Determine the [x, y] coordinate at the center of the cell enclosing the given text.  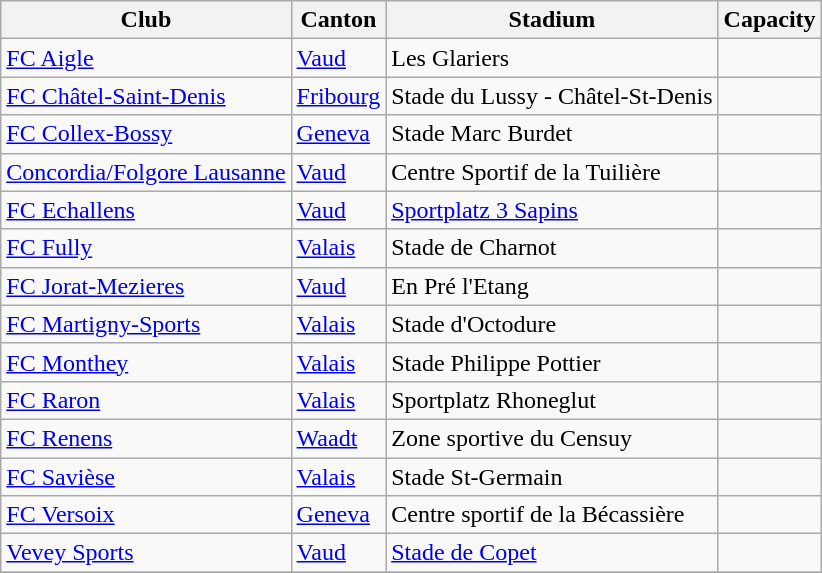
FC Collex-Bossy [146, 134]
Zone sportive du Censuy [552, 438]
FC Jorat-Mezieres [146, 286]
Vevey Sports [146, 553]
Les Glariers [552, 58]
Stade Philippe Pottier [552, 362]
Stade d'Octodure [552, 324]
Stade de Charnot [552, 248]
FC Monthey [146, 362]
Concordia/Folgore Lausanne [146, 172]
En Pré l'Etang [552, 286]
Stade Marc Burdet [552, 134]
Stade de Copet [552, 553]
Sportplatz Rhoneglut [552, 400]
Club [146, 20]
FC Fully [146, 248]
FC Martigny-Sports [146, 324]
FC Savièse [146, 477]
FC Aigle [146, 58]
Capacity [770, 20]
FC Renens [146, 438]
Waadt [338, 438]
Stade du Lussy - Châtel-St-Denis [552, 96]
Centre sportif de la Bécassière [552, 515]
FC Raron [146, 400]
FC Châtel-Saint-Denis [146, 96]
Stadium [552, 20]
Centre Sportif de la Tuilière [552, 172]
Canton [338, 20]
FC Echallens [146, 210]
Sportplatz 3 Sapins [552, 210]
Fribourg [338, 96]
Stade St-Germain [552, 477]
FC Versoix [146, 515]
